From the cell containing the given text, extract its center point as [X, Y] coordinate. 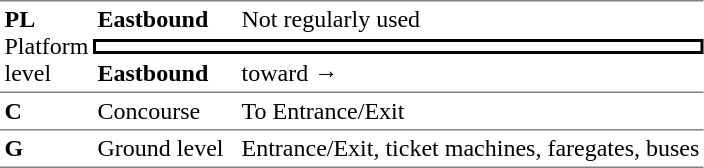
Entrance/Exit, ticket machines, faregates, buses [470, 148]
Ground level [165, 148]
PL Platform level [46, 46]
To Entrance/Exit [470, 111]
G [46, 148]
toward → [470, 72]
C [46, 111]
Not regularly used [470, 20]
Concourse [165, 111]
